From the cell containing the given text, extract its center point as [X, Y] coordinate. 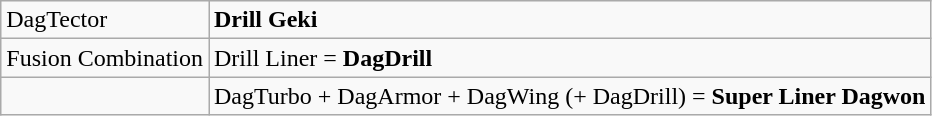
DagTurbo + DagArmor + DagWing (+ DagDrill) = Super Liner Dagwon [569, 96]
DagTector [105, 20]
Drill Liner = DagDrill [569, 58]
Fusion Combination [105, 58]
Drill Geki [569, 20]
